Scan for the cell matching the given text and deliver its [x, y] coordinate at center. 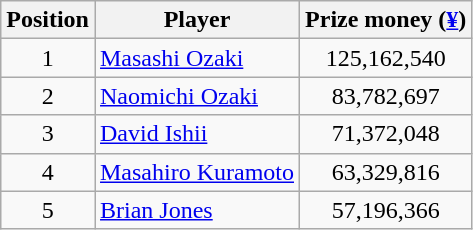
Naomichi Ozaki [196, 96]
Prize money (¥) [386, 20]
83,782,697 [386, 96]
Masahiro Kuramoto [196, 172]
Player [196, 20]
63,329,816 [386, 172]
David Ishii [196, 134]
Brian Jones [196, 210]
57,196,366 [386, 210]
125,162,540 [386, 58]
71,372,048 [386, 134]
2 [48, 96]
Position [48, 20]
5 [48, 210]
1 [48, 58]
4 [48, 172]
Masashi Ozaki [196, 58]
3 [48, 134]
